Capture the cell that displays the provided text and extract its [x, y] central coordinate. 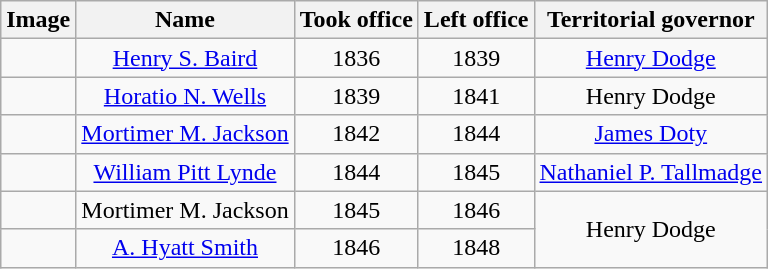
Henry S. Baird [185, 58]
1848 [476, 248]
Took office [356, 20]
Name [185, 20]
1841 [476, 96]
1836 [356, 58]
Nathaniel P. Tallmadge [651, 172]
Image [38, 20]
A. Hyatt Smith [185, 248]
James Doty [651, 134]
Left office [476, 20]
Territorial governor [651, 20]
Horatio N. Wells [185, 96]
1842 [356, 134]
William Pitt Lynde [185, 172]
